Capture the cell that displays the provided text and extract its [X, Y] central coordinate. 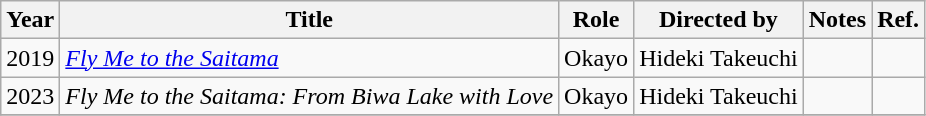
Fly Me to the Saitama [310, 58]
Directed by [719, 20]
Fly Me to the Saitama: From Biwa Lake with Love [310, 96]
Title [310, 20]
2023 [30, 96]
Role [596, 20]
Ref. [898, 20]
Year [30, 20]
2019 [30, 58]
Notes [837, 20]
